Determine the [x, y] coordinate at the center of the cell enclosing the given text.  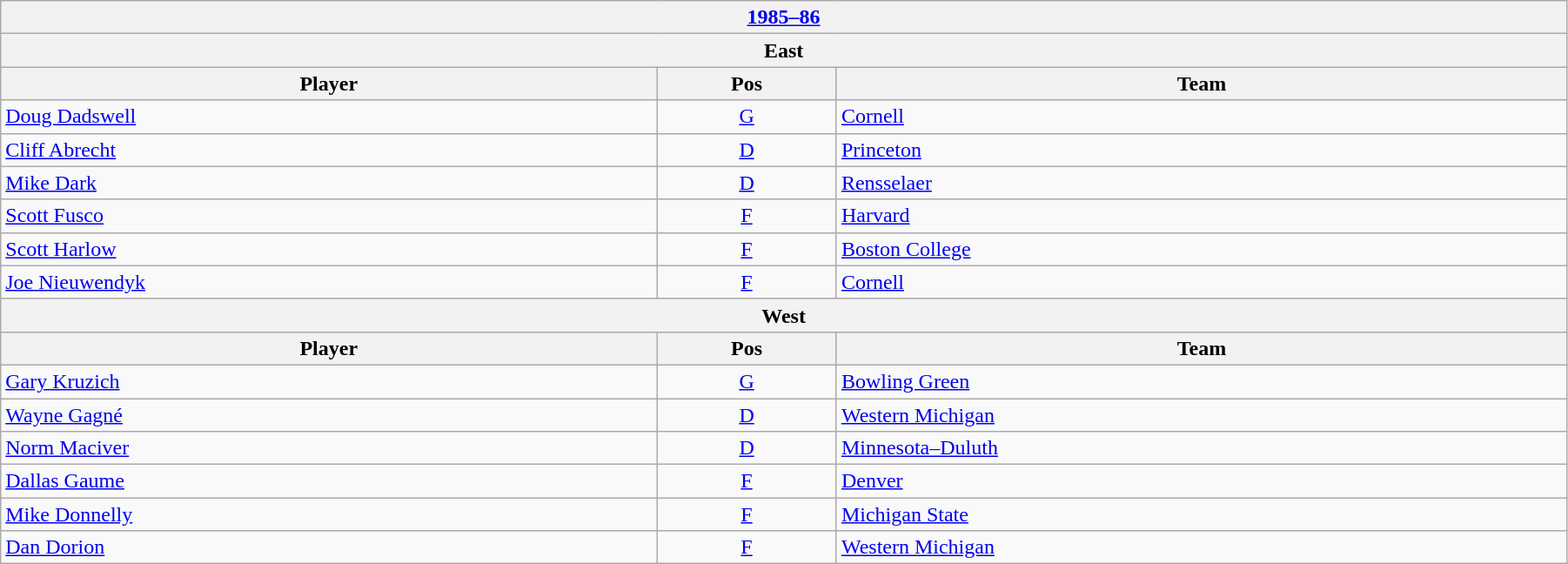
Joe Nieuwendyk [329, 282]
East [784, 50]
Norm Maciver [329, 448]
Michigan State [1201, 514]
Dallas Gaume [329, 481]
Minnesota–Duluth [1201, 448]
1985–86 [784, 17]
Dan Dorion [329, 547]
Scott Harlow [329, 249]
Cliff Abrecht [329, 150]
Boston College [1201, 249]
Scott Fusco [329, 216]
West [784, 315]
Gary Kruzich [329, 381]
Bowling Green [1201, 381]
Denver [1201, 481]
Princeton [1201, 150]
Harvard [1201, 216]
Mike Donnelly [329, 514]
Rensselaer [1201, 183]
Mike Dark [329, 183]
Wayne Gagné [329, 415]
Doug Dadswell [329, 117]
